Extract the (x, y) coordinate from the center of the cell holding the provided text.  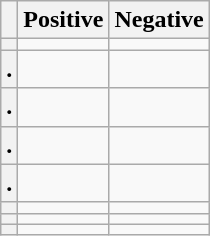
Positive (64, 20)
Negative (159, 20)
